Return the [X, Y] coordinate for the center point of the cell that contains the specified text.  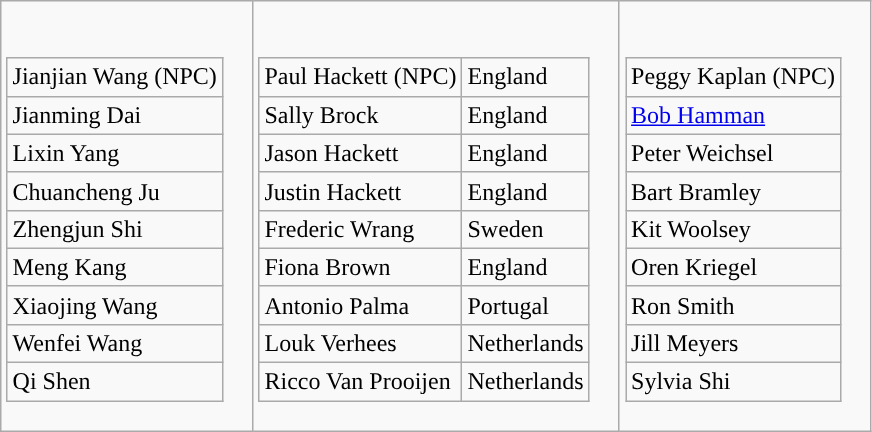
Fiona Brown [360, 267]
Jianjian Wang (NPC) Jianming Dai Lixin Yang Chuancheng Ju Zhengjun Shi Meng Kang Xiaojing Wang Wenfei Wang Qi Shen [127, 216]
Jill Meyers [734, 343]
Louk Verhees [360, 343]
Portugal [526, 305]
Kit Woolsey [734, 229]
Bart Bramley [734, 191]
Wenfei Wang [114, 343]
Zhengjun Shi [114, 229]
Sally Brock [360, 115]
Meng Kang [114, 267]
Jianjian Wang (NPC) [114, 77]
Lixin Yang [114, 153]
Jianming Dai [114, 115]
Peggy Kaplan (NPC) [734, 77]
Oren Kriegel [734, 267]
Justin Hackett [360, 191]
Paul Hackett (NPC) [360, 77]
Antonio Palma [360, 305]
Qi Shen [114, 382]
Jason Hackett [360, 153]
Peter Weichsel [734, 153]
Frederic Wrang [360, 229]
Sweden [526, 229]
Ron Smith [734, 305]
Chuancheng Ju [114, 191]
Bob Hamman [734, 115]
Sylvia Shi [734, 382]
Peggy Kaplan (NPC) Bob Hamman Peter Weichsel Bart Bramley Kit Woolsey Oren Kriegel Ron Smith Jill Meyers Sylvia Shi [745, 216]
Ricco Van Prooijen [360, 382]
Xiaojing Wang [114, 305]
